Return [X, Y] of the center of cell containing provided text 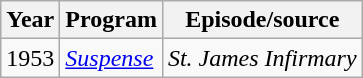
1953 [30, 58]
St. James Infirmary [262, 58]
Year [30, 20]
Program [112, 20]
Episode/source [262, 20]
Suspense [112, 58]
